Find where the given text appears and provide that cell's center as [X, Y] coordinate. 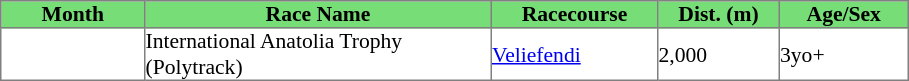
3yo+ [844, 54]
Race Name [318, 14]
International Anatolia Trophy (Polytrack) [318, 54]
Veliefendi [574, 54]
Age/Sex [844, 14]
Month [73, 14]
2,000 [719, 54]
Dist. (m) [719, 14]
Racecourse [574, 14]
